Search for the cell housing the specified text and yield its (x, y) center coordinate. 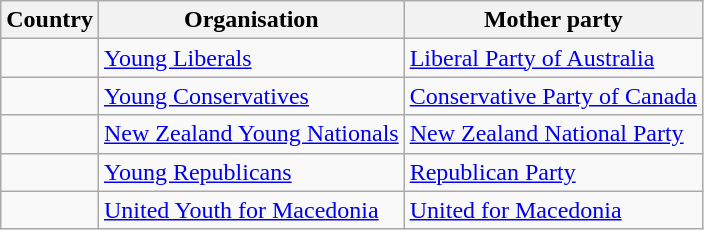
Country (50, 20)
Mother party (553, 20)
Organisation (251, 20)
Young Conservatives (251, 96)
Republican Party (553, 172)
United Youth for Macedonia (251, 210)
Conservative Party of Canada (553, 96)
New Zealand National Party (553, 134)
Young Republicans (251, 172)
New Zealand Young Nationals (251, 134)
United for Macedonia (553, 210)
Young Liberals (251, 58)
Liberal Party of Australia (553, 58)
